Capture the cell that displays the provided text and extract its (X, Y) central coordinate. 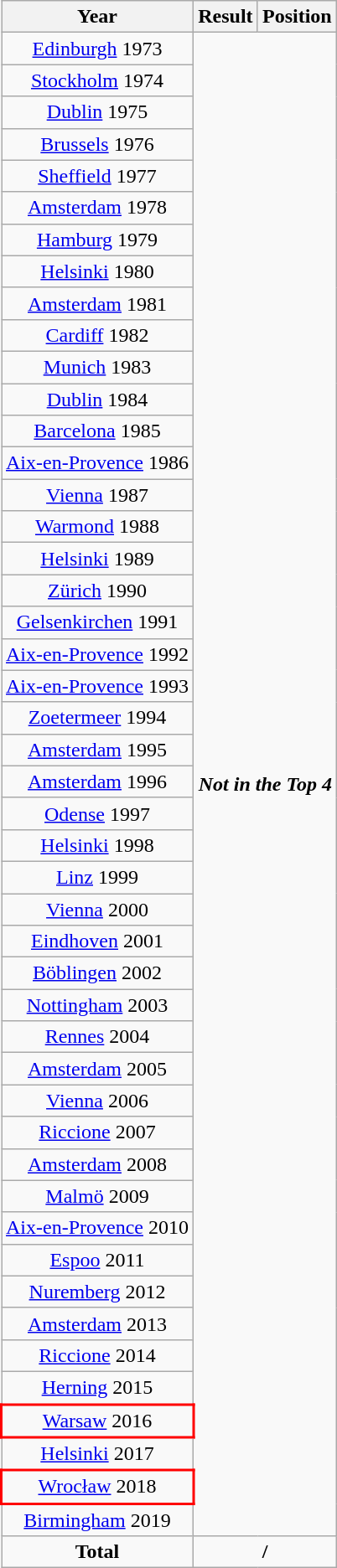
Amsterdam 2005 (97, 1069)
Edinburgh 1973 (97, 49)
/ (265, 1552)
Stockholm 1974 (97, 80)
Riccione 2007 (97, 1132)
Sheffield 1977 (97, 176)
Gelsenkirchen 1991 (97, 622)
Wrocław 2018 (97, 1487)
Warmond 1988 (97, 527)
Not in the Top 4 (265, 784)
Herning 2015 (97, 1387)
Zoetermeer 1994 (97, 718)
Helsinki 1998 (97, 845)
Vienna 2000 (97, 909)
Riccione 2014 (97, 1355)
Amsterdam 2008 (97, 1164)
Odense 1997 (97, 813)
Cardiff 1982 (97, 335)
Vienna 2006 (97, 1101)
Amsterdam 2013 (97, 1323)
Hamburg 1979 (97, 240)
Birmingham 2019 (97, 1519)
Position (297, 17)
Amsterdam 1995 (97, 750)
Amsterdam 1978 (97, 208)
Total (97, 1552)
Brussels 1976 (97, 144)
Böblingen 2002 (97, 973)
Nuremberg 2012 (97, 1292)
Dublin 1984 (97, 400)
Malmö 2009 (97, 1196)
Amsterdam 1996 (97, 781)
Aix-en-Provence 1986 (97, 463)
Amsterdam 1981 (97, 303)
Nottingham 2003 (97, 1005)
Aix-en-Provence 1992 (97, 654)
Munich 1983 (97, 367)
Warsaw 2016 (97, 1421)
Barcelona 1985 (97, 431)
Helsinki 1980 (97, 271)
Zürich 1990 (97, 591)
Vienna 1987 (97, 495)
Helsinki 1989 (97, 559)
Rennes 2004 (97, 1037)
Espoo 2011 (97, 1260)
Dublin 1975 (97, 112)
Eindhoven 2001 (97, 941)
Linz 1999 (97, 877)
Helsinki 2017 (97, 1454)
Year (97, 17)
Result (226, 17)
Aix-en-Provence 1993 (97, 686)
Aix-en-Provence 2010 (97, 1228)
